Detect which cell encompasses the target text, then output its [X, Y] center coordinate. 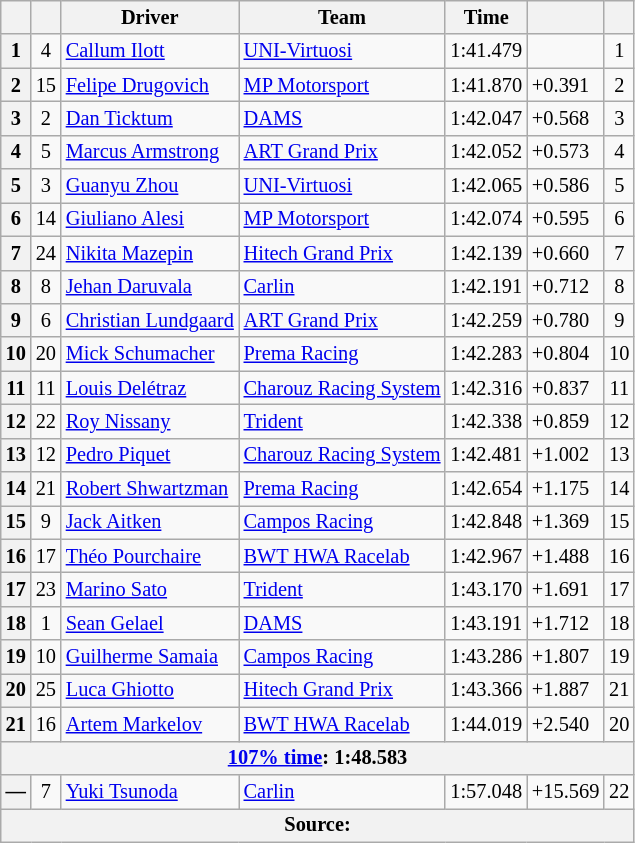
1:42.139 [486, 253]
Sean Gelael [150, 623]
1:42.481 [486, 455]
1:42.047 [486, 118]
Guilherme Samaia [150, 657]
Team [342, 17]
1:42.654 [486, 489]
+1.712 [566, 623]
1:42.967 [486, 556]
1:43.366 [486, 690]
1:42.191 [486, 287]
Louis Delétraz [150, 388]
— [16, 791]
1:43.286 [486, 657]
+0.712 [566, 287]
1:42.848 [486, 522]
+0.595 [566, 219]
24 [46, 253]
+0.804 [566, 354]
1:44.019 [486, 724]
+0.859 [566, 421]
1:42.052 [486, 152]
107% time: 1:48.583 [318, 758]
23 [46, 589]
+1.175 [566, 489]
+0.573 [566, 152]
1:42.074 [486, 219]
1:43.170 [486, 589]
1:41.870 [486, 85]
Christian Lundgaard [150, 320]
Mick Schumacher [150, 354]
Time [486, 17]
+1.691 [566, 589]
Dan Ticktum [150, 118]
Marino Sato [150, 589]
Marcus Armstrong [150, 152]
+0.837 [566, 388]
1:57.048 [486, 791]
+1.002 [566, 455]
Yuki Tsunoda [150, 791]
Giuliano Alesi [150, 219]
Luca Ghiotto [150, 690]
1:42.283 [486, 354]
Callum Ilott [150, 51]
Artem Markelov [150, 724]
Nikita Mazepin [150, 253]
+0.660 [566, 253]
+0.391 [566, 85]
+0.568 [566, 118]
Felipe Drugovich [150, 85]
Théo Pourchaire [150, 556]
+1.807 [566, 657]
Pedro Piquet [150, 455]
1:41.479 [486, 51]
+1.369 [566, 522]
+15.569 [566, 791]
1:42.065 [486, 186]
+1.488 [566, 556]
Jehan Daruvala [150, 287]
+0.780 [566, 320]
Driver [150, 17]
+0.586 [566, 186]
1:42.338 [486, 421]
25 [46, 690]
1:42.259 [486, 320]
Guanyu Zhou [150, 186]
1:43.191 [486, 623]
Jack Aitken [150, 522]
Roy Nissany [150, 421]
Source: [318, 825]
+1.887 [566, 690]
Robert Shwartzman [150, 489]
1:42.316 [486, 388]
+2.540 [566, 724]
